Find where the given text appears and provide that cell's center as (X, Y) coordinate. 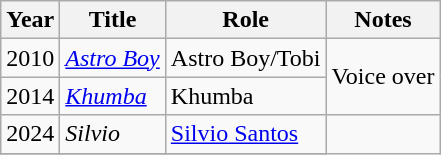
2014 (30, 96)
Role (246, 20)
2010 (30, 58)
Astro Boy (112, 58)
Astro Boy/Tobi (246, 58)
Title (112, 20)
Notes (383, 20)
Year (30, 20)
Silvio Santos (246, 134)
Silvio (112, 134)
Voice over (383, 77)
2024 (30, 134)
